Return (X, Y) of the center of cell containing provided text 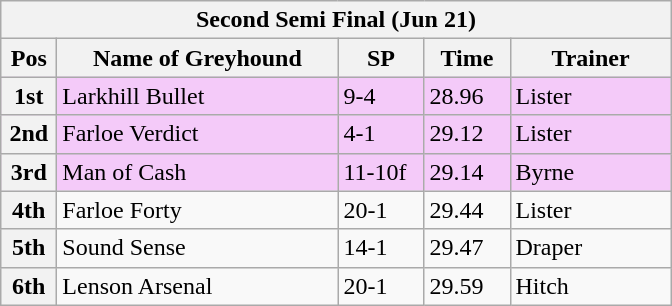
29.44 (467, 210)
Name of Greyhound (198, 58)
4th (29, 210)
29.59 (467, 286)
29.14 (467, 172)
29.12 (467, 134)
5th (29, 248)
Time (467, 58)
3rd (29, 172)
SP (381, 58)
Larkhill Bullet (198, 96)
Second Semi Final (Jun 21) (336, 20)
Man of Cash (198, 172)
Pos (29, 58)
Hitch (590, 286)
Trainer (590, 58)
29.47 (467, 248)
Farloe Verdict (198, 134)
Sound Sense (198, 248)
2nd (29, 134)
14-1 (381, 248)
4-1 (381, 134)
11-10f (381, 172)
1st (29, 96)
9-4 (381, 96)
Draper (590, 248)
Byrne (590, 172)
Farloe Forty (198, 210)
28.96 (467, 96)
6th (29, 286)
Lenson Arsenal (198, 286)
